Extract the [X, Y] coordinate from the center of the cell holding the provided text.  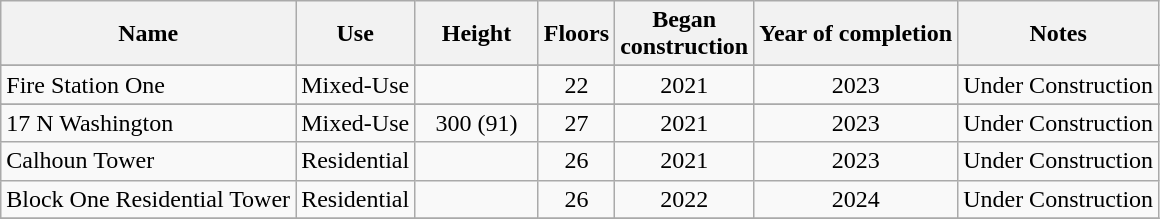
Name [148, 34]
300 (91) [477, 123]
Year of completion [856, 34]
Block One Residential Tower [148, 199]
Notes [1058, 34]
22 [576, 85]
27 [576, 123]
Height [477, 34]
Floors [576, 34]
2024 [856, 199]
2022 [684, 199]
Use [356, 34]
Beganconstruction [684, 34]
Fire Station One [148, 85]
17 N Washington [148, 123]
Calhoun Tower [148, 161]
